From the cell containing the given text, extract its center point as [X, Y] coordinate. 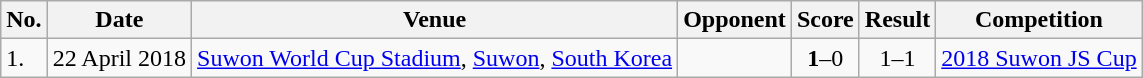
Result [897, 20]
1. [24, 58]
2018 Suwon JS Cup [1039, 58]
22 April 2018 [119, 58]
Venue [435, 20]
No. [24, 20]
1–1 [897, 58]
Competition [1039, 20]
Suwon World Cup Stadium, Suwon, South Korea [435, 58]
1–0 [825, 58]
Score [825, 20]
Opponent [735, 20]
Date [119, 20]
